Extract the (x, y) coordinate from the center of the cell holding the provided text.  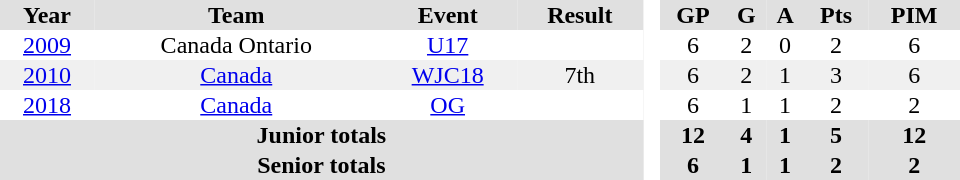
A (785, 15)
OG (448, 105)
Senior totals (322, 165)
Canada Ontario (236, 45)
Year (47, 15)
Event (448, 15)
PIM (914, 15)
4 (746, 135)
0 (785, 45)
Result (580, 15)
Pts (836, 15)
2018 (47, 105)
2009 (47, 45)
3 (836, 75)
U17 (448, 45)
Junior totals (322, 135)
7th (580, 75)
5 (836, 135)
G (746, 15)
2010 (47, 75)
GP (692, 15)
WJC18 (448, 75)
Team (236, 15)
